Return (X, Y) of the center of cell containing provided text 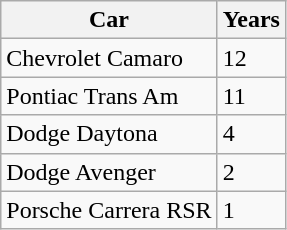
Dodge Avenger (109, 172)
11 (251, 96)
Porsche Carrera RSR (109, 210)
Car (109, 20)
Dodge Daytona (109, 134)
Chevrolet Camaro (109, 58)
2 (251, 172)
4 (251, 134)
12 (251, 58)
Years (251, 20)
Pontiac Trans Am (109, 96)
1 (251, 210)
